Return [x, y] of the center of cell containing provided text 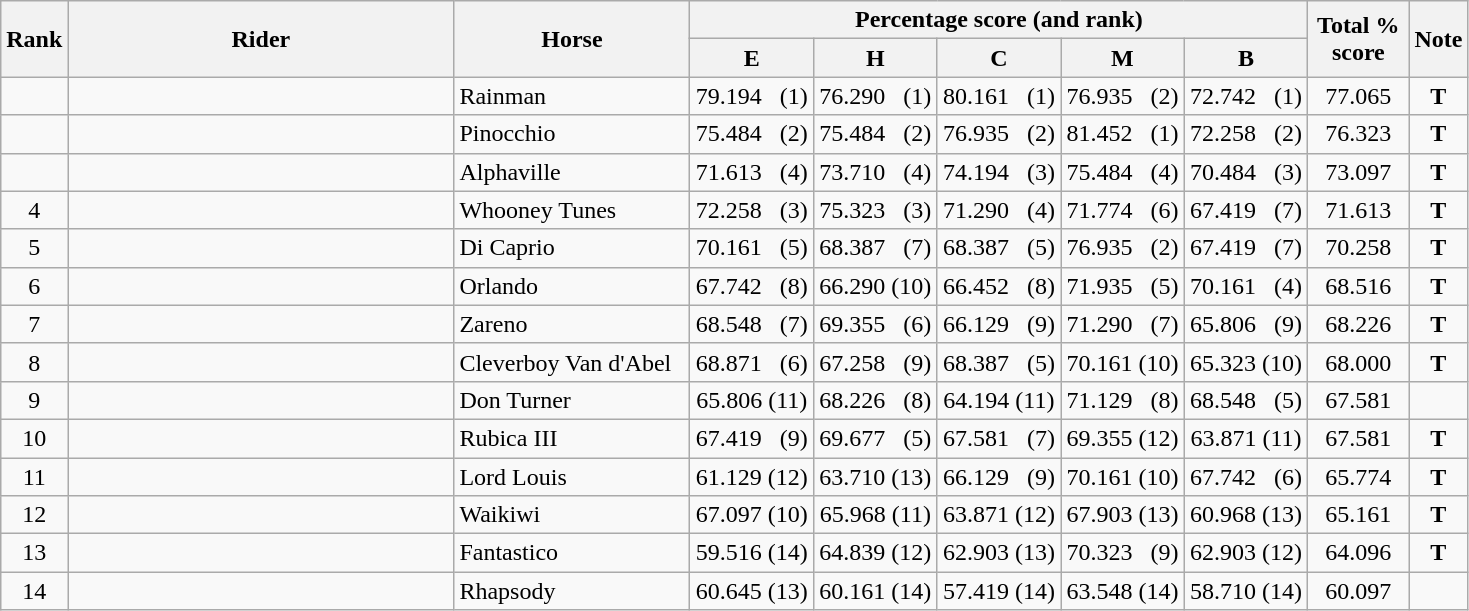
58.710 (14) [1246, 591]
70.161 (4) [1246, 286]
61.129 (12) [752, 477]
73.097 [1358, 172]
Rainman [572, 96]
65.806 (9) [1246, 324]
71.613 (4) [752, 172]
64.194 (11) [999, 400]
67.581 (7) [999, 438]
60.645 (13) [752, 591]
B [1246, 58]
80.161 (1) [999, 96]
72.258 (2) [1246, 134]
71.129 (8) [1123, 400]
11 [34, 477]
63.710 (13) [876, 477]
9 [34, 400]
64.096 [1358, 553]
5 [34, 248]
6 [34, 286]
65.806 (11) [752, 400]
68.516 [1358, 286]
67.903 (13) [1123, 515]
Rhapsody [572, 591]
Don Turner [572, 400]
68.226 (8) [876, 400]
79.194 (1) [752, 96]
65.968 (11) [876, 515]
Total % score [1358, 39]
70.258 [1358, 248]
60.968 (13) [1246, 515]
14 [34, 591]
Alphaville [572, 172]
71.774 (6) [1123, 210]
67.419 (9) [752, 438]
68.871 (6) [752, 362]
68.548 (7) [752, 324]
E [752, 58]
4 [34, 210]
70.161 (5) [752, 248]
M [1123, 58]
69.677 (5) [876, 438]
Cleverboy Van d'Abel [572, 362]
Whooney Tunes [572, 210]
Lord Louis [572, 477]
H [876, 58]
Waikiwi [572, 515]
Orlando [572, 286]
74.194 (3) [999, 172]
13 [34, 553]
70.323 (9) [1123, 553]
8 [34, 362]
Zareno [572, 324]
68.000 [1358, 362]
65.323 (10) [1246, 362]
69.355 (12) [1123, 438]
59.516 (14) [752, 553]
Di Caprio [572, 248]
60.097 [1358, 591]
73.710 (4) [876, 172]
62.903 (12) [1246, 553]
75.323 (3) [876, 210]
68.387 (7) [876, 248]
7 [34, 324]
81.452 (1) [1123, 134]
10 [34, 438]
67.097 (10) [752, 515]
76.290 (1) [876, 96]
64.839 (12) [876, 553]
71.290 (7) [1123, 324]
67.258 (9) [876, 362]
75.484 (4) [1123, 172]
71.613 [1358, 210]
68.548 (5) [1246, 400]
65.161 [1358, 515]
Rank [34, 39]
70.484 (3) [1246, 172]
C [999, 58]
63.871 (12) [999, 515]
68.226 [1358, 324]
62.903 (13) [999, 553]
Pinocchio [572, 134]
65.774 [1358, 477]
67.742 (8) [752, 286]
12 [34, 515]
Rubica III [572, 438]
76.323 [1358, 134]
Rider [261, 39]
Horse [572, 39]
Percentage score (and rank) [999, 20]
66.452 (8) [999, 286]
60.161 (14) [876, 591]
66.290 (10) [876, 286]
69.355 (6) [876, 324]
72.742 (1) [1246, 96]
57.419 (14) [999, 591]
63.871 (11) [1246, 438]
72.258 (3) [752, 210]
77.065 [1358, 96]
71.935 (5) [1123, 286]
71.290 (4) [999, 210]
63.548 (14) [1123, 591]
67.742 (6) [1246, 477]
Fantastico [572, 553]
Note [1438, 39]
